From the cell containing the given text, extract its center point as (X, Y) coordinate. 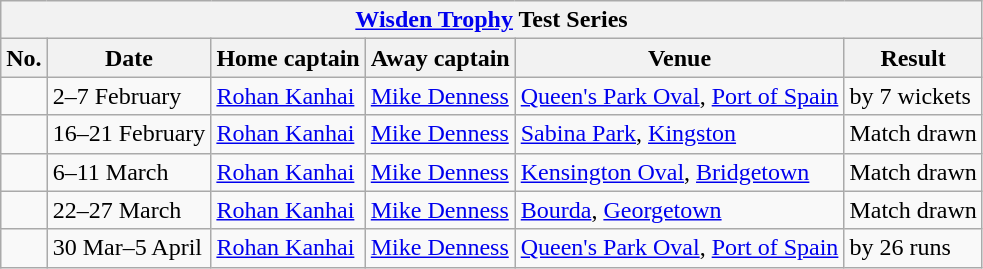
Result (913, 58)
by 26 runs (913, 248)
Sabina Park, Kingston (680, 134)
Date (129, 58)
30 Mar–5 April (129, 248)
Home captain (288, 58)
by 7 wickets (913, 96)
22–27 March (129, 210)
Kensington Oval, Bridgetown (680, 172)
2–7 February (129, 96)
Wisden Trophy Test Series (492, 20)
No. (24, 58)
Away captain (440, 58)
6–11 March (129, 172)
16–21 February (129, 134)
Bourda, Georgetown (680, 210)
Venue (680, 58)
